Search for the cell housing the specified text and yield its [x, y] center coordinate. 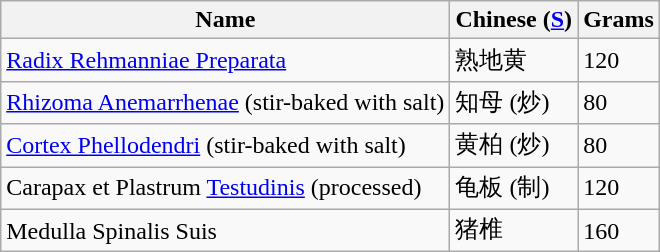
160 [619, 230]
Rhizoma Anemarrhenae (stir-baked with salt) [226, 102]
Carapax et Plastrum Testudinis (processed) [226, 188]
Grams [619, 20]
Medulla Spinalis Suis [226, 230]
龟板 (制) [514, 188]
猪椎 [514, 230]
黄柏 (炒) [514, 146]
Chinese (S) [514, 20]
Cortex Phellodendri (stir-baked with salt) [226, 146]
熟地黄 [514, 60]
Radix Rehmanniae Preparata [226, 60]
Name [226, 20]
知母 (炒) [514, 102]
